Return [X, Y] of the center of cell containing provided text 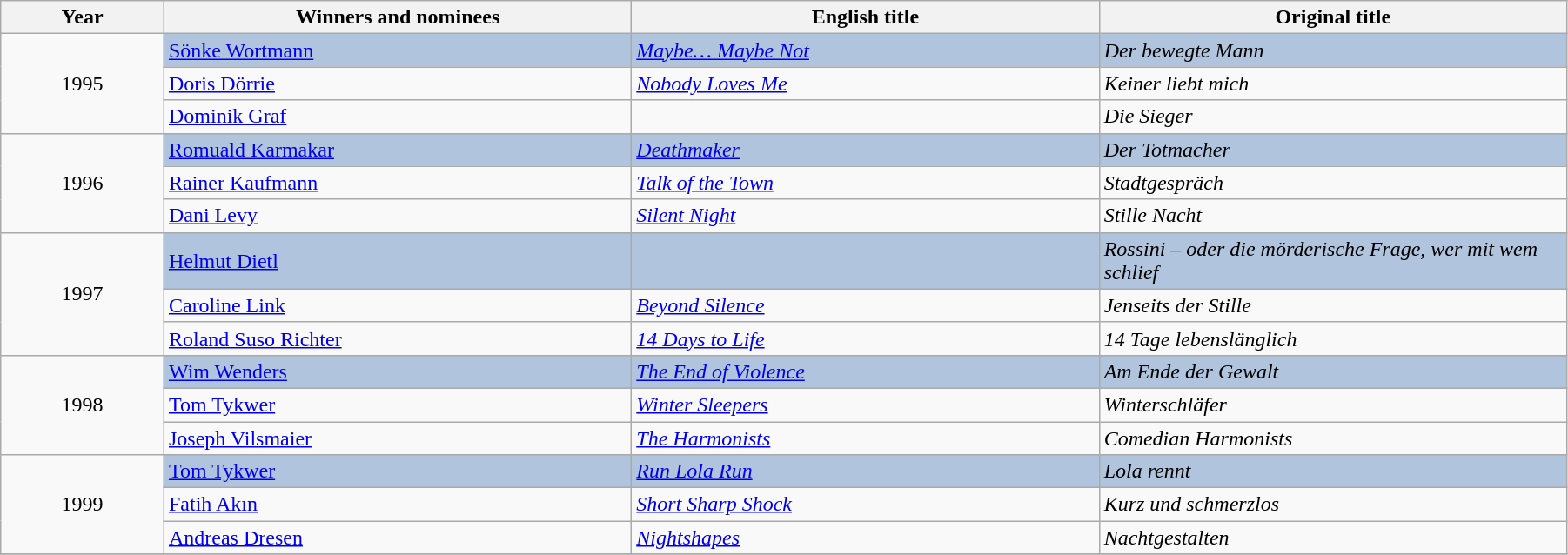
Joseph Vilsmaier [397, 438]
Rainer Kaufmann [397, 183]
1996 [83, 183]
1998 [83, 405]
Fatih Akın [397, 505]
Helmut Dietl [397, 261]
Short Sharp Shock [865, 505]
Kurz und schmerzlos [1333, 505]
The Harmonists [865, 438]
Beyond Silence [865, 305]
Nightshapes [865, 538]
Comedian Harmonists [1333, 438]
Dominik Graf [397, 117]
Der Totmacher [1333, 150]
Silent Night [865, 216]
1999 [83, 505]
Rossini – oder die mörderische Frage, wer mit wem schlief [1333, 261]
Winter Sleepers [865, 405]
Doris Dörrie [397, 84]
The End of Violence [865, 371]
Andreas Dresen [397, 538]
Run Lola Run [865, 471]
Deathmaker [865, 150]
Stille Nacht [1333, 216]
Winners and nominees [397, 17]
Keiner liebt mich [1333, 84]
1997 [83, 294]
Year [83, 17]
Lola rennt [1333, 471]
Wim Wenders [397, 371]
Am Ende der Gewalt [1333, 371]
Original title [1333, 17]
Winterschläfer [1333, 405]
Romuald Karmakar [397, 150]
Stadtgespräch [1333, 183]
Dani Levy [397, 216]
English title [865, 17]
Nachtgestalten [1333, 538]
Maybe… Maybe Not [865, 50]
Die Sieger [1333, 117]
Jenseits der Stille [1333, 305]
Talk of the Town [865, 183]
Nobody Loves Me [865, 84]
14 Days to Life [865, 338]
1995 [83, 84]
14 Tage lebenslänglich [1333, 338]
Roland Suso Richter [397, 338]
Caroline Link [397, 305]
Der bewegte Mann [1333, 50]
Sönke Wortmann [397, 50]
